Capture the cell that displays the provided text and extract its [x, y] central coordinate. 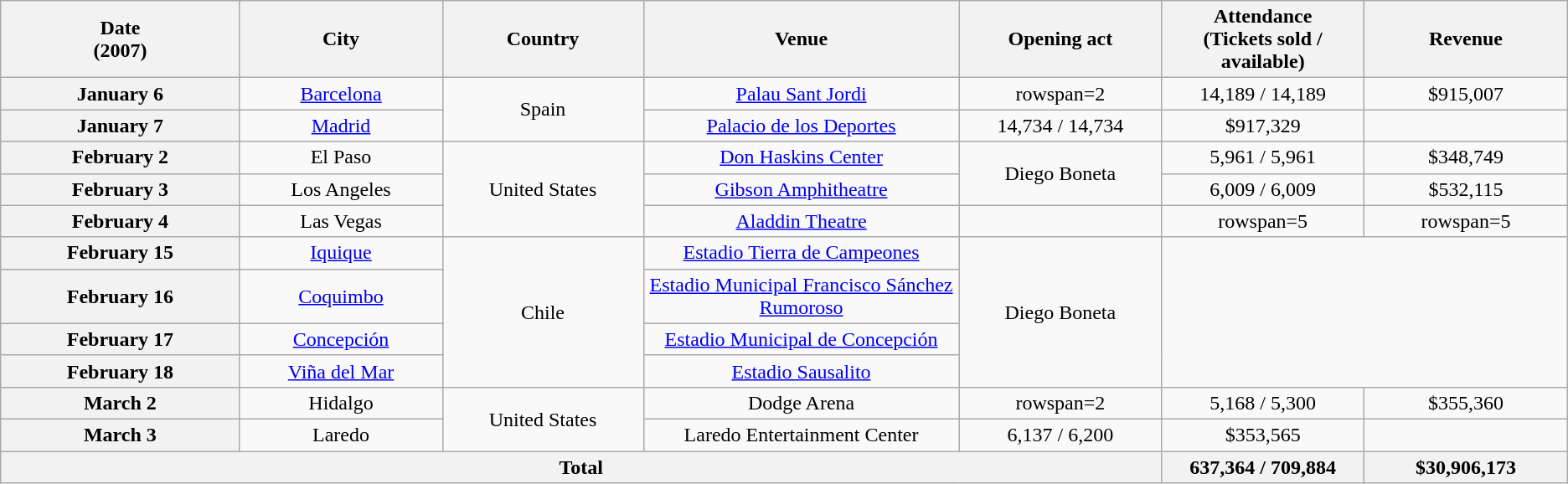
6,137 / 6,200 [1060, 435]
Country [543, 39]
City [341, 39]
14,189 / 14,189 [1263, 94]
14,734 / 14,734 [1060, 126]
Revenue [1466, 39]
Barcelona [341, 94]
Estadio Municipal de Concepción [801, 339]
Hidalgo [341, 403]
Estadio Sausalito [801, 371]
637,364 / 709,884 [1263, 466]
$30,906,173 [1466, 466]
Los Angeles [341, 189]
Aladdin Theatre [801, 221]
February 4 [121, 221]
Laredo Entertainment Center [801, 435]
February 15 [121, 253]
Spain [543, 110]
Estadio Municipal Francisco Sánchez Rumoroso [801, 296]
$532,115 [1466, 189]
Date(2007) [121, 39]
Palau Sant Jordi [801, 94]
February 2 [121, 157]
February 17 [121, 339]
Opening act [1060, 39]
Attendance (Tickets sold / available) [1263, 39]
5,168 / 5,300 [1263, 403]
Laredo [341, 435]
Dodge Arena [801, 403]
Total [581, 466]
5,961 / 5,961 [1263, 157]
Gibson Amphitheatre [801, 189]
6,009 / 6,009 [1263, 189]
Madrid [341, 126]
Venue [801, 39]
$348,749 [1466, 157]
January 7 [121, 126]
$353,565 [1263, 435]
February 18 [121, 371]
March 2 [121, 403]
February 3 [121, 189]
Coquimbo [341, 296]
Iquique [341, 253]
El Paso [341, 157]
$355,360 [1466, 403]
Las Vegas [341, 221]
January 6 [121, 94]
Palacio de los Deportes [801, 126]
Concepción [341, 339]
$917,329 [1263, 126]
Viña del Mar [341, 371]
Don Haskins Center [801, 157]
Chile [543, 312]
Estadio Tierra de Campeones [801, 253]
February 16 [121, 296]
$915,007 [1466, 94]
March 3 [121, 435]
